For the text-containing cell, return its midpoint in [x, y] coordinate format. 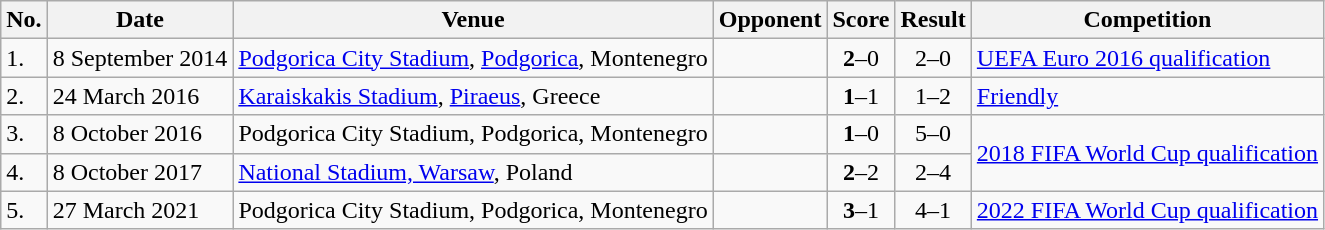
4. [24, 172]
2022 FIFA World Cup qualification [1147, 210]
Score [861, 20]
1–1 [861, 96]
2018 FIFA World Cup qualification [1147, 153]
5–0 [933, 134]
5. [24, 210]
2–4 [933, 172]
UEFA Euro 2016 qualification [1147, 58]
Venue [473, 20]
Date [140, 20]
National Stadium, Warsaw, Poland [473, 172]
1. [24, 58]
Competition [1147, 20]
Result [933, 20]
27 March 2021 [140, 210]
8 September 2014 [140, 58]
Friendly [1147, 96]
24 March 2016 [140, 96]
Opponent [770, 20]
8 October 2016 [140, 134]
2–2 [861, 172]
2. [24, 96]
8 October 2017 [140, 172]
4–1 [933, 210]
1–2 [933, 96]
No. [24, 20]
3. [24, 134]
1–0 [861, 134]
Karaiskakis Stadium, Piraeus, Greece [473, 96]
3–1 [861, 210]
